Detect which cell encompasses the target text, then output its [x, y] center coordinate. 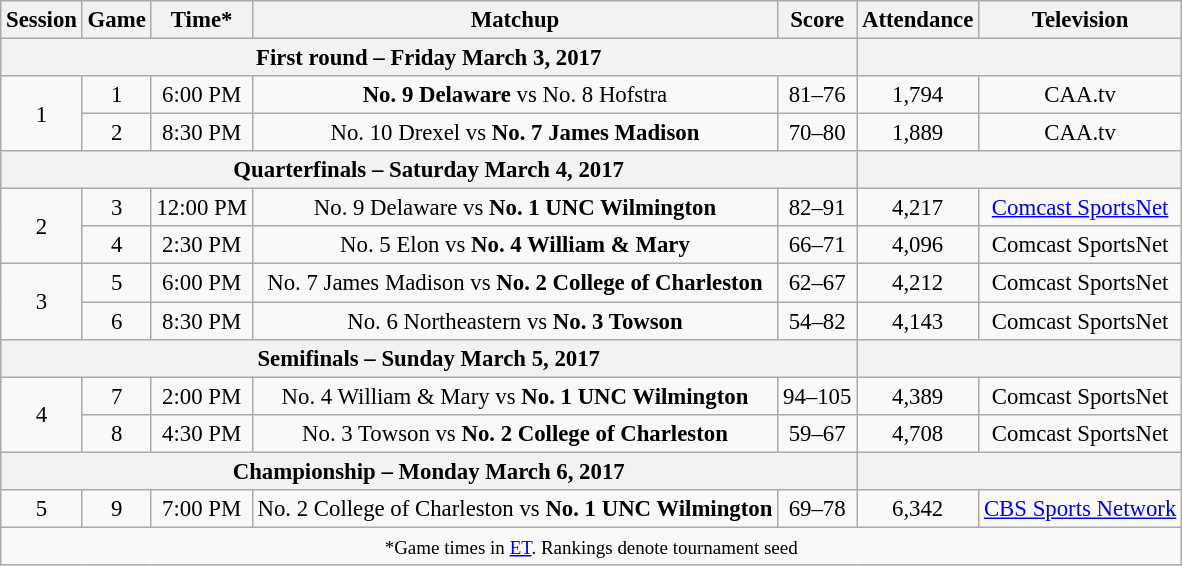
Quarterfinals – Saturday March 4, 2017 [429, 170]
62–67 [818, 283]
6 [116, 321]
No. 6 Northeastern vs No. 3 Towson [515, 321]
Game [116, 20]
70–80 [818, 133]
No. 3 Towson vs No. 2 College of Charleston [515, 433]
4,143 [918, 321]
No. 5 Elon vs No. 4 William & Mary [515, 245]
1,794 [918, 95]
59–67 [818, 433]
1,889 [918, 133]
4,389 [918, 396]
94–105 [818, 396]
Attendance [918, 20]
66–71 [818, 245]
7 [116, 396]
Session [42, 20]
8 [116, 433]
4,096 [918, 245]
4,217 [918, 208]
No. 4 William & Mary vs No. 1 UNC Wilmington [515, 396]
Time* [202, 20]
Matchup [515, 20]
4:30 PM [202, 433]
Score [818, 20]
No. 2 College of Charleston vs No. 1 UNC Wilmington [515, 509]
2:00 PM [202, 396]
No. 10 Drexel vs No. 7 James Madison [515, 133]
Television [1080, 20]
2:30 PM [202, 245]
Championship – Monday March 6, 2017 [429, 471]
12:00 PM [202, 208]
7:00 PM [202, 509]
First round – Friday March 3, 2017 [429, 58]
82–91 [818, 208]
4,708 [918, 433]
No. 9 Delaware vs No. 1 UNC Wilmington [515, 208]
No. 7 James Madison vs No. 2 College of Charleston [515, 283]
No. 9 Delaware vs No. 8 Hofstra [515, 95]
CBS Sports Network [1080, 509]
69–78 [818, 509]
54–82 [818, 321]
4,212 [918, 283]
*Game times in ET. Rankings denote tournament seed [592, 546]
6,342 [918, 509]
81–76 [818, 95]
9 [116, 509]
Semifinals – Sunday March 5, 2017 [429, 358]
